Find where the given text appears and provide that cell's center as (X, Y) coordinate. 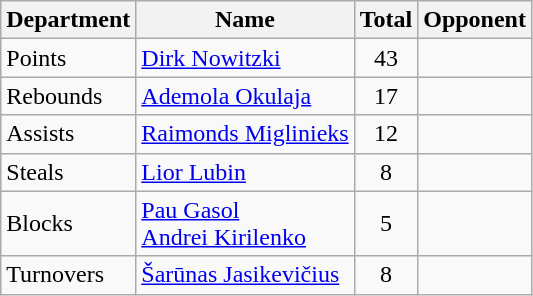
Opponent (475, 20)
Raimonds Miglinieks (245, 134)
12 (386, 134)
Name (245, 20)
Lior Lubin (245, 172)
Department (68, 20)
Šarūnas Jasikevičius (245, 275)
Pau Gasol Andrei Kirilenko (245, 224)
Dirk Nowitzki (245, 58)
Turnovers (68, 275)
Assists (68, 134)
Ademola Okulaja (245, 96)
43 (386, 58)
Points (68, 58)
17 (386, 96)
Blocks (68, 224)
5 (386, 224)
Rebounds (68, 96)
Total (386, 20)
Steals (68, 172)
